For the text-containing cell, return its midpoint in [X, Y] coordinate format. 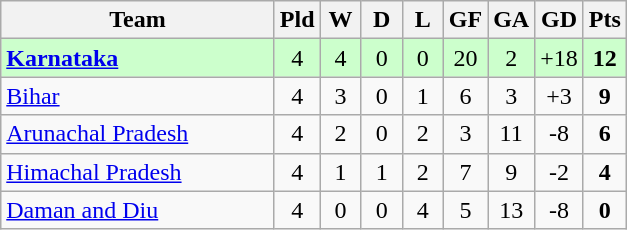
+18 [560, 58]
GA [512, 20]
Daman and Diu [138, 210]
W [340, 20]
5 [465, 210]
Pts [604, 20]
GF [465, 20]
Karnataka [138, 58]
Bihar [138, 96]
D [382, 20]
+3 [560, 96]
Pld [297, 20]
11 [512, 134]
GD [560, 20]
20 [465, 58]
Arunachal Pradesh [138, 134]
7 [465, 172]
12 [604, 58]
L [422, 20]
Team [138, 20]
Himachal Pradesh [138, 172]
-2 [560, 172]
13 [512, 210]
